Find where the given text appears and provide that cell's center as (x, y) coordinate. 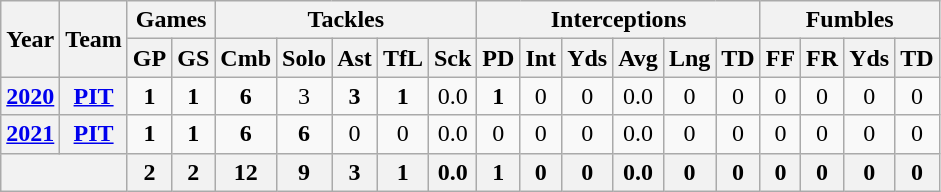
9 (304, 172)
Int (541, 58)
Interceptions (618, 20)
Year (30, 39)
FF (780, 58)
TfL (402, 58)
Cmb (246, 58)
12 (246, 172)
2020 (30, 96)
PD (498, 58)
Tackles (346, 20)
Sck (452, 58)
Games (170, 20)
FR (822, 58)
Avg (638, 58)
Team (94, 39)
GP (149, 58)
2021 (30, 134)
GS (194, 58)
Ast (355, 58)
Solo (304, 58)
Fumbles (850, 20)
Lng (689, 58)
